Search for the cell housing the specified text and yield its (X, Y) center coordinate. 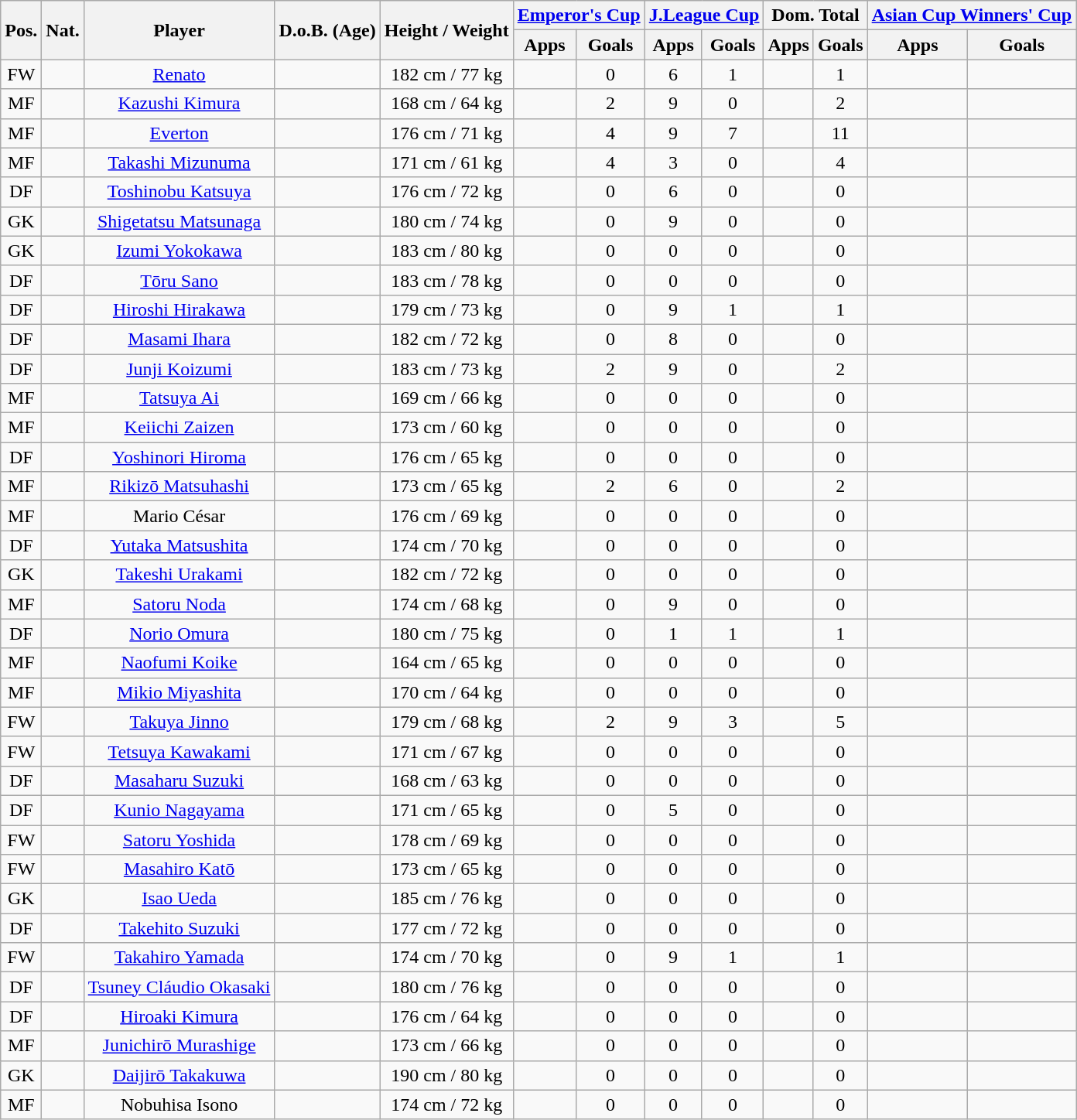
Nat. (63, 30)
J.League Cup (704, 15)
Masahiro Katō (179, 869)
Kunio Nagayama (179, 810)
176 cm / 72 kg (446, 192)
Izumi Yokokawa (179, 251)
180 cm / 74 kg (446, 221)
171 cm / 65 kg (446, 810)
176 cm / 65 kg (446, 457)
173 cm / 60 kg (446, 428)
8 (673, 339)
174 cm / 68 kg (446, 604)
179 cm / 73 kg (446, 309)
Everton (179, 133)
185 cm / 76 kg (446, 899)
Player (179, 30)
174 cm / 72 kg (446, 1105)
183 cm / 80 kg (446, 251)
173 cm / 66 kg (446, 1046)
Mario César (179, 516)
Isao Ueda (179, 899)
Tsuney Cláudio Okasaki (179, 987)
Takashi Mizunuma (179, 162)
Yutaka Matsushita (179, 545)
11 (840, 133)
Shigetatsu Matsunaga (179, 221)
Height / Weight (446, 30)
Keiichi Zaizen (179, 428)
Takeshi Urakami (179, 575)
Hiroaki Kimura (179, 1016)
Rikizō Matsuhashi (179, 487)
178 cm / 69 kg (446, 839)
176 cm / 71 kg (446, 133)
Pos. (22, 30)
Takuya Jinno (179, 722)
168 cm / 64 kg (446, 104)
Hiroshi Hirakawa (179, 309)
Renato (179, 74)
Tetsuya Kawakami (179, 751)
168 cm / 63 kg (446, 780)
Naofumi Koike (179, 663)
Mikio Miyashita (179, 692)
Toshinobu Katsuya (179, 192)
Kazushi Kimura (179, 104)
182 cm / 77 kg (446, 74)
Tatsuya Ai (179, 398)
183 cm / 78 kg (446, 280)
Satoru Yoshida (179, 839)
169 cm / 66 kg (446, 398)
180 cm / 75 kg (446, 633)
190 cm / 80 kg (446, 1075)
Takahiro Yamada (179, 958)
Masaharu Suzuki (179, 780)
D.o.B. (Age) (327, 30)
Takehito Suzuki (179, 928)
7 (733, 133)
Norio Omura (179, 633)
Junji Koizumi (179, 369)
Daijirō Takakuwa (179, 1075)
170 cm / 64 kg (446, 692)
Nobuhisa Isono (179, 1105)
171 cm / 67 kg (446, 751)
171 cm / 61 kg (446, 162)
Masami Ihara (179, 339)
Dom. Total (815, 15)
Asian Cup Winners' Cup (972, 15)
Satoru Noda (179, 604)
Emperor's Cup (579, 15)
Tōru Sano (179, 280)
179 cm / 68 kg (446, 722)
Yoshinori Hiroma (179, 457)
177 cm / 72 kg (446, 928)
180 cm / 76 kg (446, 987)
176 cm / 64 kg (446, 1016)
Junichirō Murashige (179, 1046)
164 cm / 65 kg (446, 663)
183 cm / 73 kg (446, 369)
176 cm / 69 kg (446, 516)
